Identify which cell holds the provided text, then report its (X, Y) central coordinate. 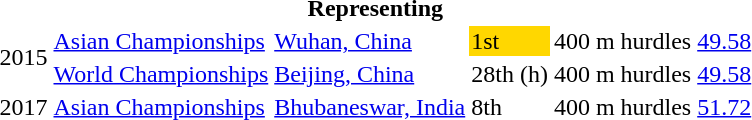
28th (h) (510, 74)
World Championships (161, 74)
1st (510, 41)
Beijing, China (370, 74)
Wuhan, China (370, 41)
Asian Championships (161, 41)
